For the text-containing cell, return its midpoint in (X, Y) coordinate format. 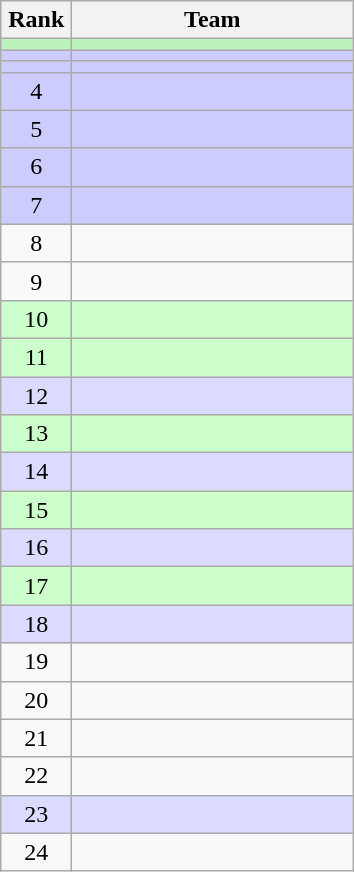
9 (36, 281)
4 (36, 91)
23 (36, 814)
14 (36, 472)
13 (36, 434)
18 (36, 624)
21 (36, 738)
5 (36, 129)
15 (36, 510)
6 (36, 167)
Team (212, 20)
22 (36, 776)
19 (36, 662)
17 (36, 586)
7 (36, 205)
10 (36, 319)
8 (36, 243)
11 (36, 357)
24 (36, 852)
16 (36, 548)
Rank (36, 20)
12 (36, 395)
20 (36, 700)
